Locate the cell with the specified text and output its (x, y) center coordinate. 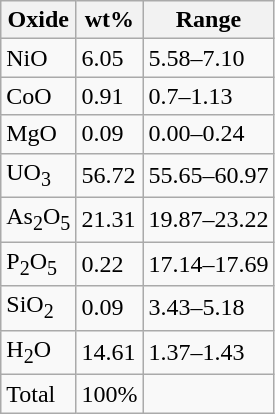
NiO (38, 58)
100% (110, 394)
Oxide (38, 20)
6.05 (110, 58)
wt% (110, 20)
3.43–5.18 (208, 308)
Total (38, 394)
0.22 (110, 264)
H2O (38, 352)
56.72 (110, 175)
17.14–17.69 (208, 264)
19.87–23.22 (208, 219)
1.37–1.43 (208, 352)
CoO (38, 96)
0.91 (110, 96)
P2O5 (38, 264)
14.61 (110, 352)
5.58–7.10 (208, 58)
SiO2 (38, 308)
MgO (38, 134)
0.00–0.24 (208, 134)
Range (208, 20)
As2O5 (38, 219)
55.65–60.97 (208, 175)
UO3 (38, 175)
21.31 (110, 219)
0.7–1.13 (208, 96)
